Search for the cell housing the specified text and yield its [X, Y] center coordinate. 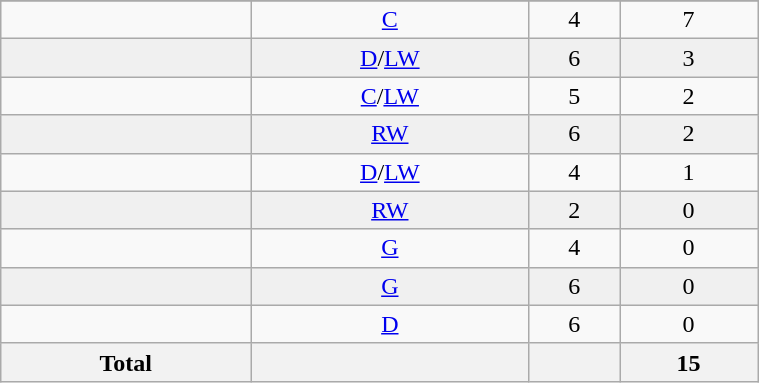
D [390, 324]
5 [574, 96]
C/LW [390, 96]
C [390, 20]
Total [126, 362]
7 [689, 20]
1 [689, 172]
3 [689, 58]
15 [689, 362]
